Identify which cell holds the provided text, then report its [X, Y] central coordinate. 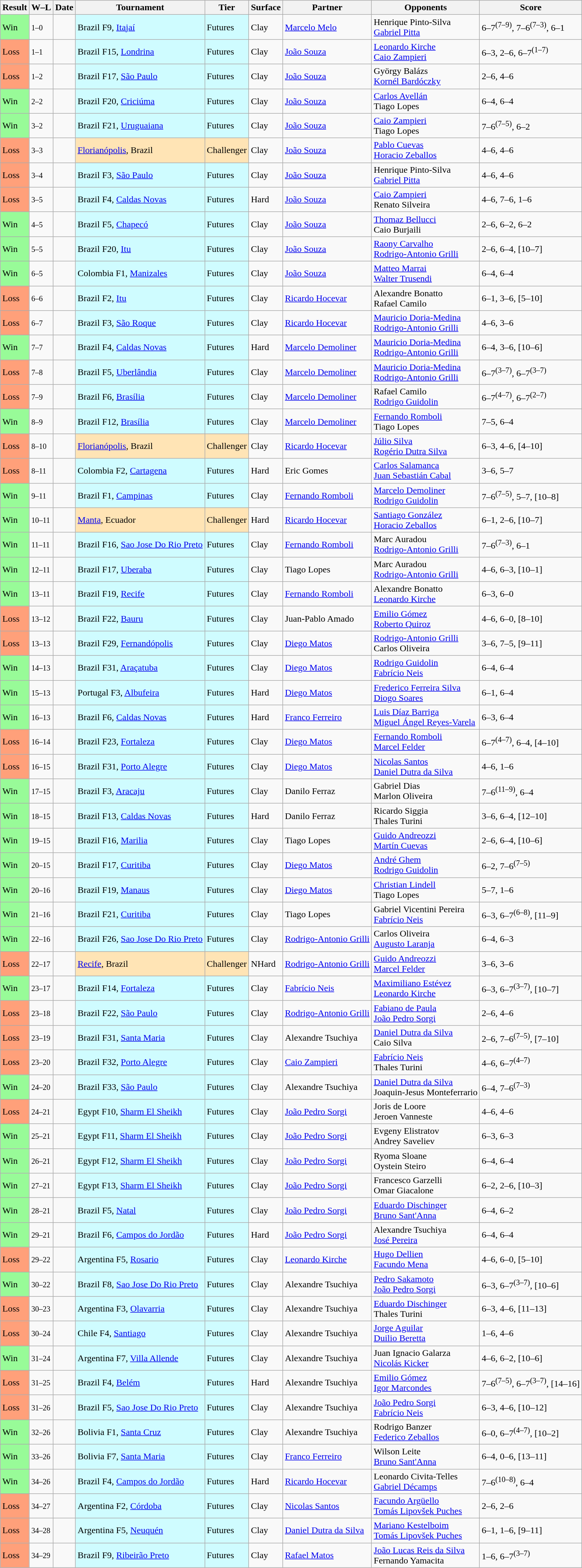
6–3, 6–7(3–7), [10–7] [531, 988]
6–3, 6–0 [531, 594]
Guido Andreozzi Martín Cuevas [426, 840]
Brazil F6, Caldas Novas [140, 718]
12–11 [41, 569]
7–6(7–5), 6–7(3–7), [14–16] [531, 1383]
Brazil F20, Itu [140, 249]
6–3, 6–3 [531, 1137]
8–9 [41, 421]
16–14 [41, 742]
7–6(7–3), 6–1 [531, 545]
6–4, 6–3 [531, 939]
6–6 [41, 298]
Egypt F12, Sharm El Sheikh [140, 1161]
Rafael Camilo Rodrigo Guidolin [426, 397]
1–6, 6–7(3–7) [531, 1555]
Wilson Leite Bruno Sant'Anna [426, 1456]
2–6, 7–6(7–5), [7–10] [531, 1037]
Rodrigo-Antonio Grilli Carlos Oliveira [426, 643]
33–26 [41, 1456]
20–15 [41, 865]
6–1, 1–6, [9–11] [531, 1530]
Gabriel Vicentini Pereira Fabrício Neis [426, 915]
Egypt F13, Sharm El Sheikh [140, 1186]
Brazil F9, Itajaí [140, 27]
Caio Zampieri Renato Silveira [426, 199]
6–7(4–7), 6–4, [4–10] [531, 742]
30–22 [41, 1284]
Argentina F5, Rosario [140, 1259]
Surface [266, 8]
Brazil F26, Sao Jose Do Rio Preto [140, 939]
Brazil F31, Araçatuba [140, 668]
Rodrigo Banzer Federico Zeballos [426, 1432]
Fernando Romboli Tiago Lopes [426, 421]
6–7 [41, 323]
6–1, 3–6, [5–10] [531, 298]
18–15 [41, 816]
Brazil F23, Fortaleza [140, 742]
Fabrício Neis [327, 988]
2–6, 6–2, 6–2 [531, 224]
13–11 [41, 594]
Eric Gomes [327, 471]
Bolivia F7, Santa Maria [140, 1456]
2–6, 2–6 [531, 1506]
Rafael Matos [327, 1555]
4–6, 6–0, [5–10] [531, 1259]
Brazil F16, Sao Jose Do Rio Preto [140, 545]
Evgeny Elistratov Andrey Saveliev [426, 1137]
Argentina F7, Villa Allende [140, 1358]
6–4, 3–6, [10–6] [531, 348]
23–20 [41, 1062]
7–6(10–8), 6–4 [531, 1481]
Guido Andreozzi Marcel Felder [426, 964]
Brazil F4, Campos do Jordão [140, 1481]
6–3, 6–4 [531, 718]
30–23 [41, 1308]
Alexandre Tsuchiya José Pereira [426, 1235]
1–1 [41, 52]
João Pedro Sorgi Fabrício Neis [426, 1407]
2–2 [41, 101]
31–25 [41, 1383]
Brazil F4, Belém [140, 1383]
Luis Díaz Barriga Miguel Ángel Reyes-Varela [426, 718]
22–17 [41, 964]
Jorge Aguilar Duilio Beretta [426, 1334]
5–5 [41, 249]
Caio Zampieri Tiago Lopes [426, 126]
Gabriel Dias Marlon Oliveira [426, 791]
9–11 [41, 496]
Brazil F20, Criciúma [140, 101]
Eduardo Dischinger Bruno Sant'Anna [426, 1210]
6–3, 4–6, [11–13] [531, 1308]
Brazil F6, Campos do Jordão [140, 1235]
3–6, 7–5, [9–11] [531, 643]
4–5 [41, 224]
Fabiano de Paula João Pedro Sorgi [426, 1013]
6–3, 4–6, [10–12] [531, 1407]
31–26 [41, 1407]
Ricardo Siggia Thales Turini [426, 816]
4–6, 6–0, [8–10] [531, 618]
7–6(7–5), 5–7, [10–8] [531, 496]
8–10 [41, 446]
3–2 [41, 126]
34–26 [41, 1481]
8–11 [41, 471]
1–6, 4–6 [531, 1334]
Carlos Oliveira Augusto Laranja [426, 939]
22–16 [41, 939]
6–0, 6–7(4–7), [10–2] [531, 1432]
6–5 [41, 274]
34–29 [41, 1555]
24–21 [41, 1112]
5–7, 1–6 [531, 890]
6–1, 6–4 [531, 693]
Pablo Cuevas Horacio Zeballos [426, 150]
Rodrigo Guidolin Fabrício Neis [426, 668]
Brazil F13, Caldas Novas [140, 816]
Brazil F33, São Paulo [140, 1087]
4–6, 1–6 [531, 767]
Leonardo Kirche Caio Zampieri [426, 52]
25–21 [41, 1137]
Tier [227, 8]
Brazil F19, Recife [140, 594]
João Lucas Reis da Silva Fernando Yamacita [426, 1555]
24–20 [41, 1087]
Date [64, 8]
16–15 [41, 767]
10–11 [41, 520]
6–3, 4–6, [4–10] [531, 446]
Brazil F5, Natal [140, 1210]
6–3, 2–6, 6–7(1–7) [531, 52]
Daniel Dutra da Silva Joaquin-Jesus Monteferrario [426, 1087]
Carlos Salamanca Juan Sebastián Cabal [426, 471]
Alexandre Bonatto Rafael Camilo [426, 298]
Brazil F16, Marilia [140, 840]
Mariano Kestelboim Tomás Lipovšek Puches [426, 1530]
Result [15, 8]
Brazil F3, São Paulo [140, 175]
Brazil F22, Bauru [140, 618]
Juan Ignacio Galarza Nicolás Kicker [426, 1358]
6–7(3–7), 6–7(3–7) [531, 372]
Egypt F10, Sharm El Sheikh [140, 1112]
3–3 [41, 150]
Maximiliano Estévez Leonardo Kirche [426, 988]
Frederico Ferreira Silva Diogo Soares [426, 693]
6–7(7–9), 7–6(7–3), 6–1 [531, 27]
Francesco Garzelli Omar Giacalone [426, 1186]
7–9 [41, 397]
13–13 [41, 643]
Brazil F9, Ribeirão Preto [140, 1555]
Emilio Gómez Roberto Quiroz [426, 618]
Daniel Dutra da Silva [327, 1530]
1–0 [41, 27]
Santiago González Horacio Zeballos [426, 520]
Brazil F29, Fernandópolis [140, 643]
7–8 [41, 372]
7–6(11–9), 6–4 [531, 791]
26–21 [41, 1161]
17–15 [41, 791]
Brazil F3, São Roque [140, 323]
Argentina F2, Córdoba [140, 1506]
Carlos Avellán Tiago Lopes [426, 101]
4–6, 6–3, [10–1] [531, 569]
Argentina F3, Olavarria [140, 1308]
6–3, 6–7(3–7), [10–6] [531, 1284]
27–21 [41, 1186]
29–21 [41, 1235]
6–4, 0–6, [13–11] [531, 1456]
6–7(4–7), 6–7(2–7) [531, 397]
Nicolas Santos [327, 1506]
Leonardo Kirche [327, 1259]
4–6, 6–2, [10–6] [531, 1358]
19–15 [41, 840]
6–1, 2–6, [10–7] [531, 520]
Brazil F21, Uruguaiana [140, 126]
2–6, 6–4, [10–7] [531, 249]
15–13 [41, 693]
Brazil F8, Sao Jose Do Rio Preto [140, 1284]
Tournament [140, 8]
Brazil F22, São Paulo [140, 1013]
Brazil F6, Brasília [140, 397]
Portugal F3, Albufeira [140, 693]
14–13 [41, 668]
21–16 [41, 915]
Brazil F15, Londrina [140, 52]
Marcelo Melo [327, 27]
Eduardo Dischinger Thales Turini [426, 1308]
Brazil F17, São Paulo [140, 77]
13–12 [41, 618]
Brazil F31, Santa Maria [140, 1037]
Juan-Pablo Amado [327, 618]
3–6, 3–6 [531, 964]
4–6, 6–7(4–7) [531, 1062]
W–L [41, 8]
Leonardo Civita-Telles Gabriel Décamps [426, 1481]
Caio Zampieri [327, 1062]
Argentina F5, Neuquén [140, 1530]
20–16 [41, 890]
Manta, Ecuador [140, 520]
Alexandre Bonatto Leonardo Kirche [426, 594]
Brazil F32, Porto Alegre [140, 1062]
Colombia F2, Cartagena [140, 471]
Júlio Silva Rogério Dutra Silva [426, 446]
Brazil F21, Curitiba [140, 915]
7–6(7–5), 6–2 [531, 126]
2–6, 6–4, [10–6] [531, 840]
Joris de Loore Jeroen Vanneste [426, 1112]
Brazil F5, Uberlândia [140, 372]
André Ghem Rodrigo Guidolin [426, 865]
34–27 [41, 1506]
Marcelo Demoliner Rodrigo Guidolin [426, 496]
7–5, 6–4 [531, 421]
Matteo Marrai Walter Trusendi [426, 274]
6–4, 6–2 [531, 1210]
23–18 [41, 1013]
1–2 [41, 77]
Brazil F3, Aracaju [140, 791]
Brazil F2, Itu [140, 298]
6–2, 7–6(7–5) [531, 865]
Brazil F17, Curitiba [140, 865]
Brazil F14, Fortaleza [140, 988]
34–28 [41, 1530]
6–2, 2–6, [10–3] [531, 1186]
Thomaz Bellucci Caio Burjaili [426, 224]
4–6, 3–6 [531, 323]
Brazil F31, Porto Alegre [140, 767]
Egypt F11, Sharm El Sheikh [140, 1137]
Brazil F19, Manaus [140, 890]
Brazil F5, Chapecó [140, 224]
23–17 [41, 988]
Brazil F17, Uberaba [140, 569]
23–19 [41, 1037]
Nicolas Santos Daniel Dutra da Silva [426, 767]
Bolivia F1, Santa Cruz [140, 1432]
32–26 [41, 1432]
3–4 [41, 175]
Colombia F1, Manizales [140, 274]
3–6, 6–4, [12–10] [531, 816]
Emilio Gómez Igor Marcondes [426, 1383]
Raony Carvalho Rodrigo-Antonio Grilli [426, 249]
3–6, 5–7 [531, 471]
Brazil F12, Brasília [140, 421]
Fernando Romboli Marcel Felder [426, 742]
6–4, 7–6(7–3) [531, 1087]
Fabrício Neis Thales Turini [426, 1062]
Brazil F5, Sao Jose Do Rio Preto [140, 1407]
3–5 [41, 199]
Brazil F1, Campinas [140, 496]
Pedro Sakamoto João Pedro Sorgi [426, 1284]
30–24 [41, 1334]
Recife, Brazil [140, 964]
Facundo Argüello Tomás Lipovšek Puches [426, 1506]
28–21 [41, 1210]
31–24 [41, 1358]
6–3, 6–7(6–8), [11–9] [531, 915]
György Balázs Kornél Bardóczky [426, 77]
Opponents [426, 8]
Score [531, 8]
Ryoma Sloane Oystein Steiro [426, 1161]
11–11 [41, 545]
7–7 [41, 348]
NHard [266, 964]
Christian Lindell Tiago Lopes [426, 890]
4–6, 7–6, 1–6 [531, 199]
Hugo Dellien Facundo Mena [426, 1259]
29–22 [41, 1259]
16–13 [41, 718]
Partner [327, 8]
Daniel Dutra da Silva Caio Silva [426, 1037]
Chile F4, Santiago [140, 1334]
